Extract the (x, y) coordinate from the center of the cell holding the provided text.  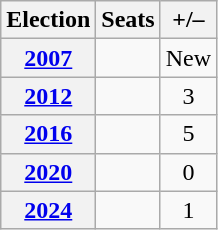
2007 (48, 58)
2016 (48, 134)
2020 (48, 172)
5 (188, 134)
1 (188, 210)
2024 (48, 210)
Seats (128, 20)
3 (188, 96)
2012 (48, 96)
New (188, 58)
Election (48, 20)
0 (188, 172)
+/– (188, 20)
